From the cell containing the given text, extract its center point as [x, y] coordinate. 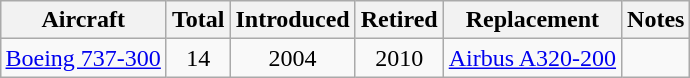
Airbus A320-200 [532, 58]
Aircraft [83, 20]
Retired [399, 20]
Total [198, 20]
14 [198, 58]
Notes [656, 20]
Boeing 737-300 [83, 58]
Replacement [532, 20]
2004 [292, 58]
2010 [399, 58]
Introduced [292, 20]
